Return (X, Y) of the center of cell containing provided text 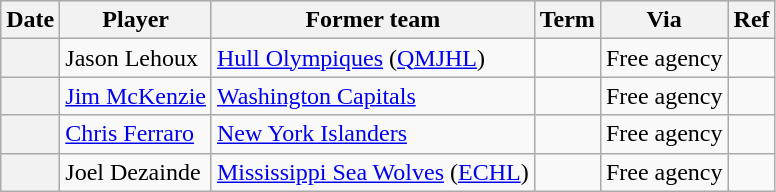
Jim McKenzie (136, 96)
Jason Lehoux (136, 58)
Term (567, 20)
Former team (372, 20)
Date (30, 20)
Joel Dezainde (136, 172)
Via (664, 20)
Chris Ferraro (136, 134)
Ref (752, 20)
Washington Capitals (372, 96)
New York Islanders (372, 134)
Player (136, 20)
Mississippi Sea Wolves (ECHL) (372, 172)
Hull Olympiques (QMJHL) (372, 58)
